Determine the [x, y] coordinate at the center of the cell enclosing the given text.  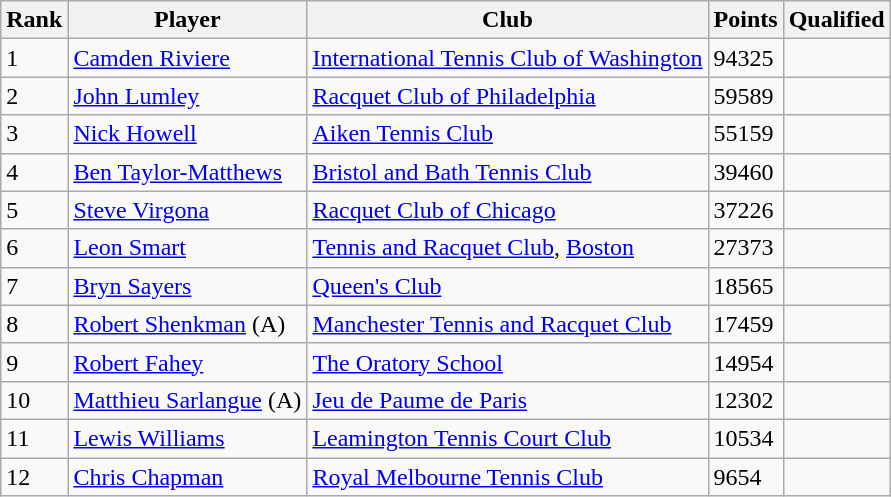
Tennis and Racquet Club, Boston [508, 248]
Lewis Williams [188, 438]
12 [34, 477]
Chris Chapman [188, 477]
9 [34, 362]
94325 [746, 58]
The Oratory School [508, 362]
Jeu de Paume de Paris [508, 400]
Queen's Club [508, 286]
Robert Shenkman (A) [188, 324]
2 [34, 96]
Racquet Club of Philadelphia [508, 96]
39460 [746, 172]
18565 [746, 286]
Manchester Tennis and Racquet Club [508, 324]
Leamington Tennis Court Club [508, 438]
Camden Riviere [188, 58]
Ben Taylor-Matthews [188, 172]
8 [34, 324]
Steve Virgona [188, 210]
Qualified [836, 20]
Nick Howell [188, 134]
55159 [746, 134]
7 [34, 286]
Leon Smart [188, 248]
59589 [746, 96]
10534 [746, 438]
Matthieu Sarlangue (A) [188, 400]
Racquet Club of Chicago [508, 210]
10 [34, 400]
5 [34, 210]
Points [746, 20]
Aiken Tennis Club [508, 134]
Player [188, 20]
Robert Fahey [188, 362]
1 [34, 58]
Club [508, 20]
Bryn Sayers [188, 286]
27373 [746, 248]
37226 [746, 210]
14954 [746, 362]
Royal Melbourne Tennis Club [508, 477]
Bristol and Bath Tennis Club [508, 172]
John Lumley [188, 96]
17459 [746, 324]
4 [34, 172]
International Tennis Club of Washington [508, 58]
3 [34, 134]
9654 [746, 477]
12302 [746, 400]
11 [34, 438]
6 [34, 248]
Rank [34, 20]
